Extract the (x, y) coordinate from the center of the cell holding the provided text.  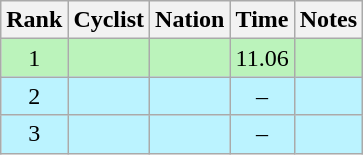
Notes (328, 20)
3 (34, 134)
Cyclist (109, 20)
Time (262, 20)
11.06 (262, 58)
1 (34, 58)
Nation (190, 20)
Rank (34, 20)
2 (34, 96)
